Capture the cell that displays the provided text and extract its [x, y] central coordinate. 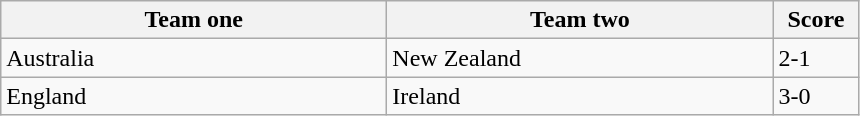
2-1 [816, 58]
Team one [194, 20]
New Zealand [580, 58]
Australia [194, 58]
3-0 [816, 96]
Team two [580, 20]
Score [816, 20]
Ireland [580, 96]
England [194, 96]
